Capture the cell that displays the provided text and extract its (X, Y) central coordinate. 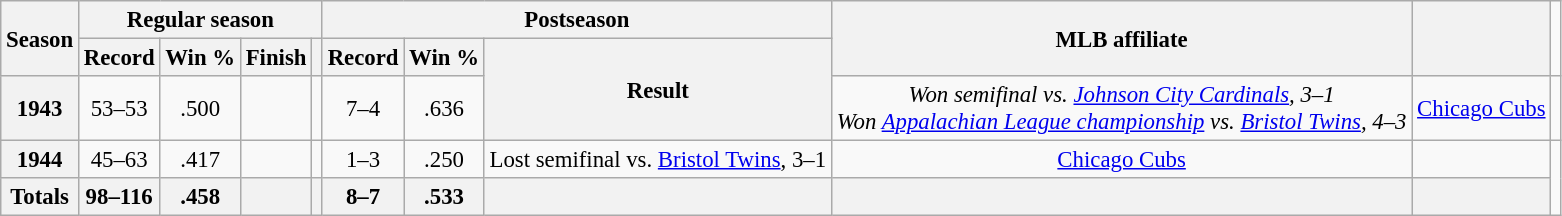
1944 (40, 160)
.636 (444, 108)
.417 (200, 160)
MLB affiliate (1121, 38)
Won semifinal vs. Johnson City Cardinals, 3–1Won Appalachian League championship vs. Bristol Twins, 4–3 (1121, 108)
1943 (40, 108)
Totals (40, 197)
.533 (444, 197)
.250 (444, 160)
Result (658, 90)
Finish (276, 58)
45–63 (118, 160)
.458 (200, 197)
8–7 (362, 197)
1–3 (362, 160)
Postseason (576, 20)
.500 (200, 108)
Regular season (200, 20)
Lost semifinal vs. Bristol Twins, 3–1 (658, 160)
98–116 (118, 197)
53–53 (118, 108)
Season (40, 38)
7–4 (362, 108)
